Search for the cell housing the specified text and yield its (X, Y) center coordinate. 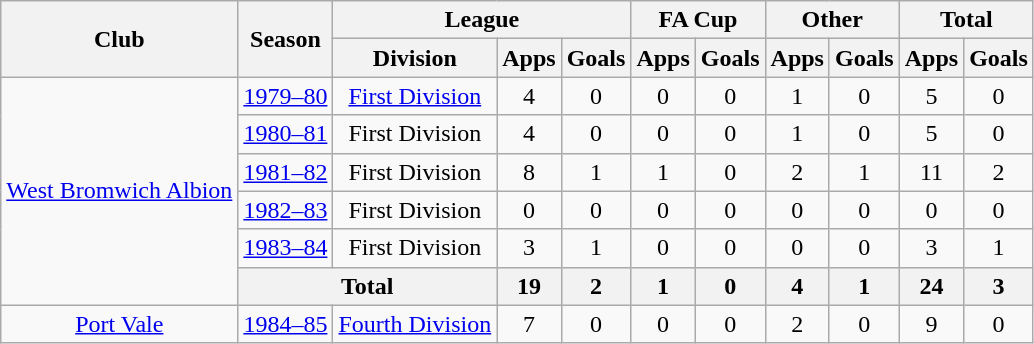
1982–83 (286, 210)
Other (832, 20)
Port Vale (120, 324)
Season (286, 39)
8 (529, 172)
11 (931, 172)
1980–81 (286, 134)
FA Cup (698, 20)
Division (415, 58)
West Bromwich Albion (120, 191)
1983–84 (286, 248)
Club (120, 39)
Fourth Division (415, 324)
1984–85 (286, 324)
19 (529, 286)
24 (931, 286)
1979–80 (286, 96)
9 (931, 324)
7 (529, 324)
League (482, 20)
1981–82 (286, 172)
